From the cell containing the given text, extract its center point as [X, Y] coordinate. 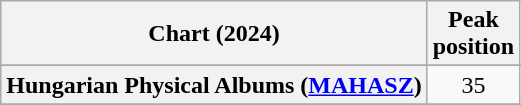
Chart (2024) [214, 34]
Peakposition [473, 34]
Hungarian Physical Albums (MAHASZ) [214, 85]
35 [473, 85]
